Extract the (x, y) coordinate from the center of the cell holding the provided text.  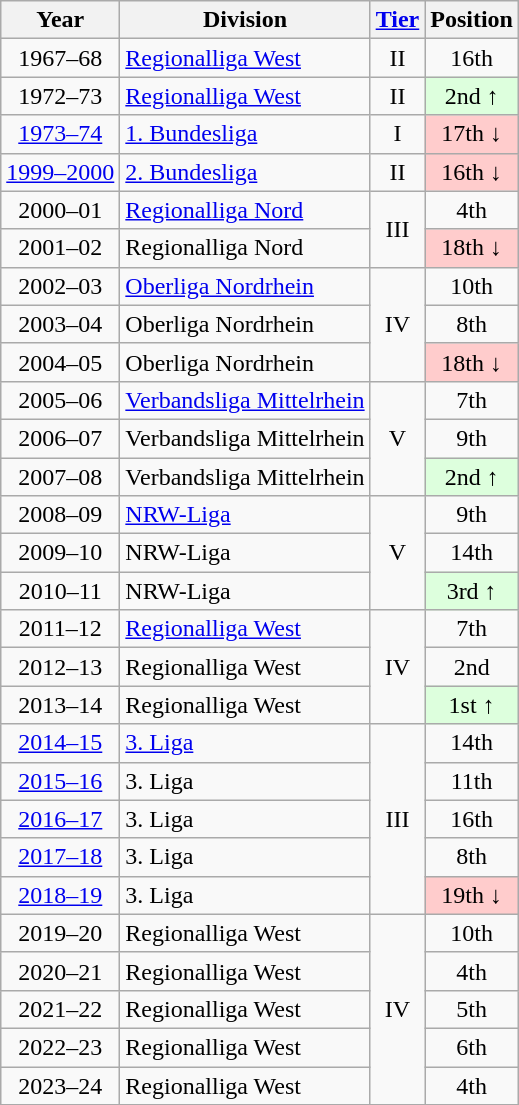
2007–08 (60, 477)
1972–73 (60, 96)
2. Bundesliga (245, 172)
1. Bundesliga (245, 134)
2nd (472, 667)
2008–09 (60, 515)
1973–74 (60, 134)
Position (472, 20)
16th ↓ (472, 172)
2011–12 (60, 629)
2009–10 (60, 553)
2014–15 (60, 743)
Year (60, 20)
2001–02 (60, 248)
2023–24 (60, 1085)
1967–68 (60, 58)
I (398, 134)
2002–03 (60, 286)
19th ↓ (472, 895)
2016–17 (60, 819)
2022–23 (60, 1047)
3rd ↑ (472, 591)
Tier (398, 20)
2005–06 (60, 400)
2019–20 (60, 933)
17th ↓ (472, 134)
2020–21 (60, 971)
5th (472, 1009)
2004–05 (60, 362)
1st ↑ (472, 705)
1999–2000 (60, 172)
6th (472, 1047)
2006–07 (60, 438)
2000–01 (60, 210)
2012–13 (60, 667)
2003–04 (60, 324)
2017–18 (60, 857)
2013–14 (60, 705)
2015–16 (60, 781)
11th (472, 781)
Division (245, 20)
2018–19 (60, 895)
2010–11 (60, 591)
2021–22 (60, 1009)
